Provide the [x, y] coordinate of the cell's center where the given text is located.  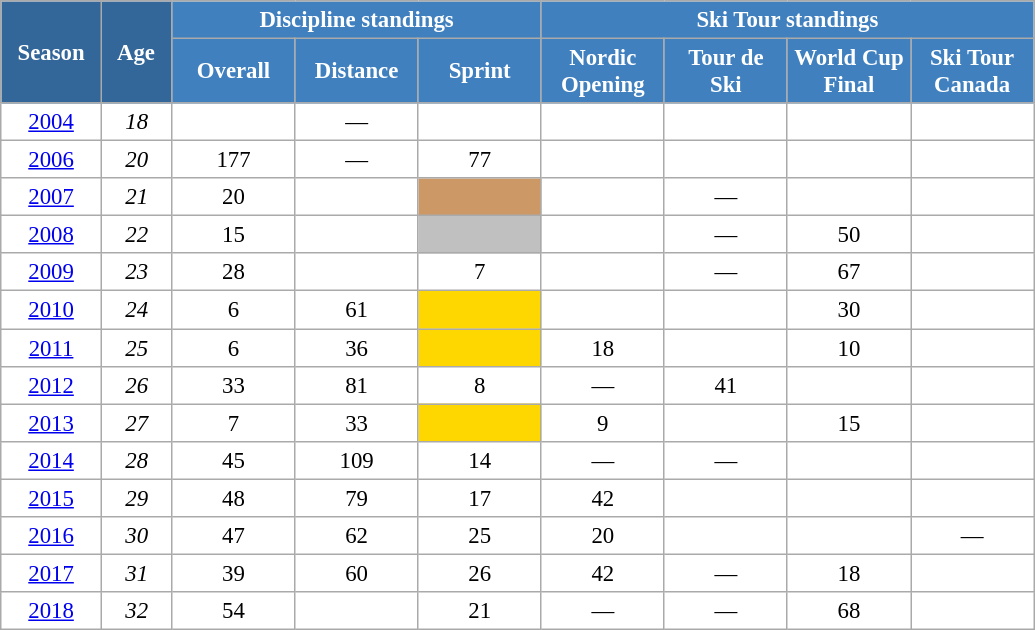
2012 [52, 385]
14 [480, 460]
60 [356, 573]
41 [726, 385]
17 [480, 498]
23 [136, 273]
2007 [52, 197]
Overall [234, 72]
39 [234, 573]
2017 [52, 573]
2014 [52, 460]
2013 [52, 423]
Ski Tour standings [787, 20]
Discipline standings [356, 20]
29 [136, 498]
World CupFinal [848, 72]
77 [480, 160]
2018 [52, 611]
45 [234, 460]
48 [234, 498]
2006 [52, 160]
36 [356, 348]
109 [356, 460]
32 [136, 611]
22 [136, 235]
47 [234, 536]
2010 [52, 310]
27 [136, 423]
31 [136, 573]
Age [136, 52]
Ski TourCanada [972, 72]
67 [848, 273]
79 [356, 498]
2011 [52, 348]
2009 [52, 273]
NordicOpening [602, 72]
81 [356, 385]
2016 [52, 536]
62 [356, 536]
50 [848, 235]
8 [480, 385]
2008 [52, 235]
9 [602, 423]
Sprint [480, 72]
Distance [356, 72]
68 [848, 611]
54 [234, 611]
61 [356, 310]
24 [136, 310]
Season [52, 52]
10 [848, 348]
2004 [52, 122]
2015 [52, 498]
Tour deSki [726, 72]
177 [234, 160]
